Return [X, Y] of the center of cell containing provided text 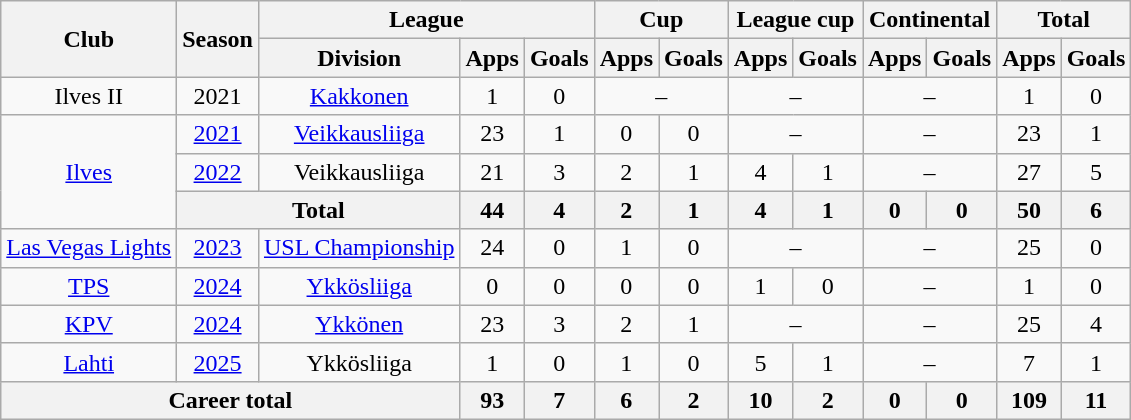
27 [1029, 172]
League cup [795, 20]
Ilves II [89, 96]
24 [492, 248]
Season [218, 39]
93 [492, 400]
League [426, 20]
Division [359, 58]
USL Championship [359, 248]
11 [1096, 400]
KPV [89, 324]
TPS [89, 286]
Continental [929, 20]
Ykkönen [359, 324]
Ilves [89, 172]
Career total [230, 400]
44 [492, 210]
Cup [661, 20]
Lahti [89, 362]
2022 [218, 172]
Club [89, 39]
109 [1029, 400]
50 [1029, 210]
Kakkonen [359, 96]
2023 [218, 248]
2025 [218, 362]
Las Vegas Lights [89, 248]
10 [760, 400]
21 [492, 172]
